Pinpoint the cell where the given text exists, returning its [x, y] midpoint coordinate. 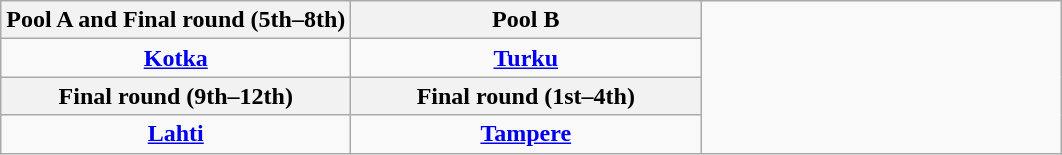
Lahti [176, 134]
Final round (9th–12th) [176, 96]
Pool A and Final round (5th–8th) [176, 20]
Tampere [526, 134]
Kotka [176, 58]
Pool B [526, 20]
Turku [526, 58]
Final round (1st–4th) [526, 96]
